Search for the cell housing the specified text and yield its [X, Y] center coordinate. 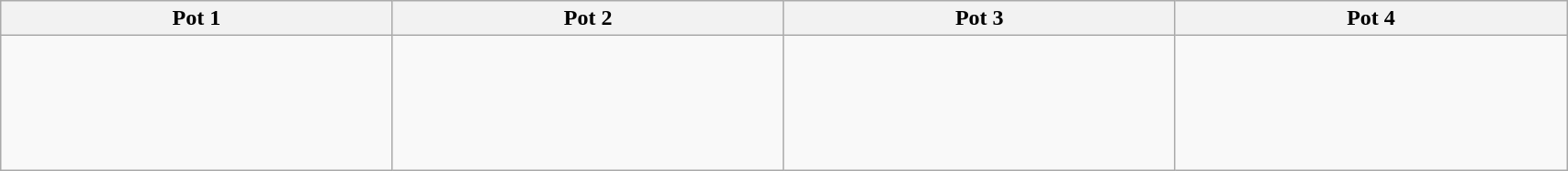
Pot 1 [197, 18]
Pot 4 [1371, 18]
Pot 3 [979, 18]
Pot 2 [588, 18]
